Return the [X, Y] coordinate for the center point of the cell that contains the specified text.  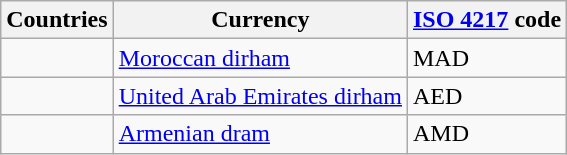
AED [486, 96]
Countries [57, 20]
AMD [486, 134]
ISO 4217 code [486, 20]
United Arab Emirates dirham [260, 96]
Currency [260, 20]
MAD [486, 58]
Moroccan dirham [260, 58]
Armenian dram [260, 134]
